Determine the [x, y] coordinate at the center of the cell enclosing the given text.  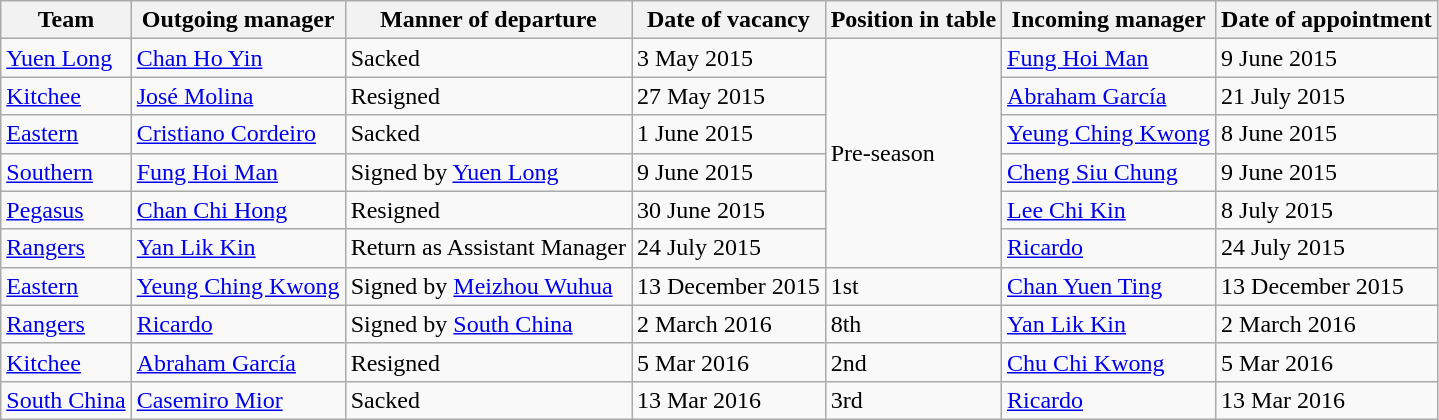
Outgoing manager [238, 20]
Signed by South China [488, 324]
Casemiro Mior [238, 400]
1st [913, 286]
Chan Ho Yin [238, 58]
Chu Chi Kwong [1109, 362]
Date of appointment [1327, 20]
Manner of departure [488, 20]
8 July 2015 [1327, 210]
Position in table [913, 20]
Chan Chi Hong [238, 210]
Incoming manager [1109, 20]
Signed by Meizhou Wuhua [488, 286]
Cheng Siu Chung [1109, 172]
Return as Assistant Manager [488, 248]
José Molina [238, 96]
Pegasus [66, 210]
Date of vacancy [729, 20]
3rd [913, 400]
27 May 2015 [729, 96]
21 July 2015 [1327, 96]
Yuen Long [66, 58]
Cristiano Cordeiro [238, 134]
Lee Chi Kin [1109, 210]
Signed by Yuen Long [488, 172]
1 June 2015 [729, 134]
8th [913, 324]
2nd [913, 362]
3 May 2015 [729, 58]
Pre-season [913, 153]
Southern [66, 172]
South China [66, 400]
Chan Yuen Ting [1109, 286]
Team [66, 20]
30 June 2015 [729, 210]
8 June 2015 [1327, 134]
